Output the [X, Y] coordinate of the center of the cell containing the given text.  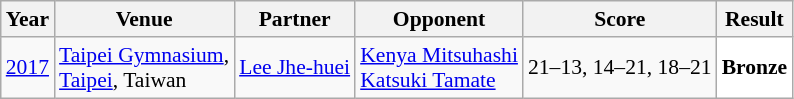
Venue [144, 19]
Year [28, 19]
Opponent [439, 19]
2017 [28, 68]
21–13, 14–21, 18–21 [620, 68]
Taipei Gymnasium,Taipei, Taiwan [144, 68]
Lee Jhe-huei [294, 68]
Bronze [755, 68]
Result [755, 19]
Kenya Mitsuhashi Katsuki Tamate [439, 68]
Score [620, 19]
Partner [294, 19]
